Provide the [x, y] coordinate of the cell's center where the given text is located.  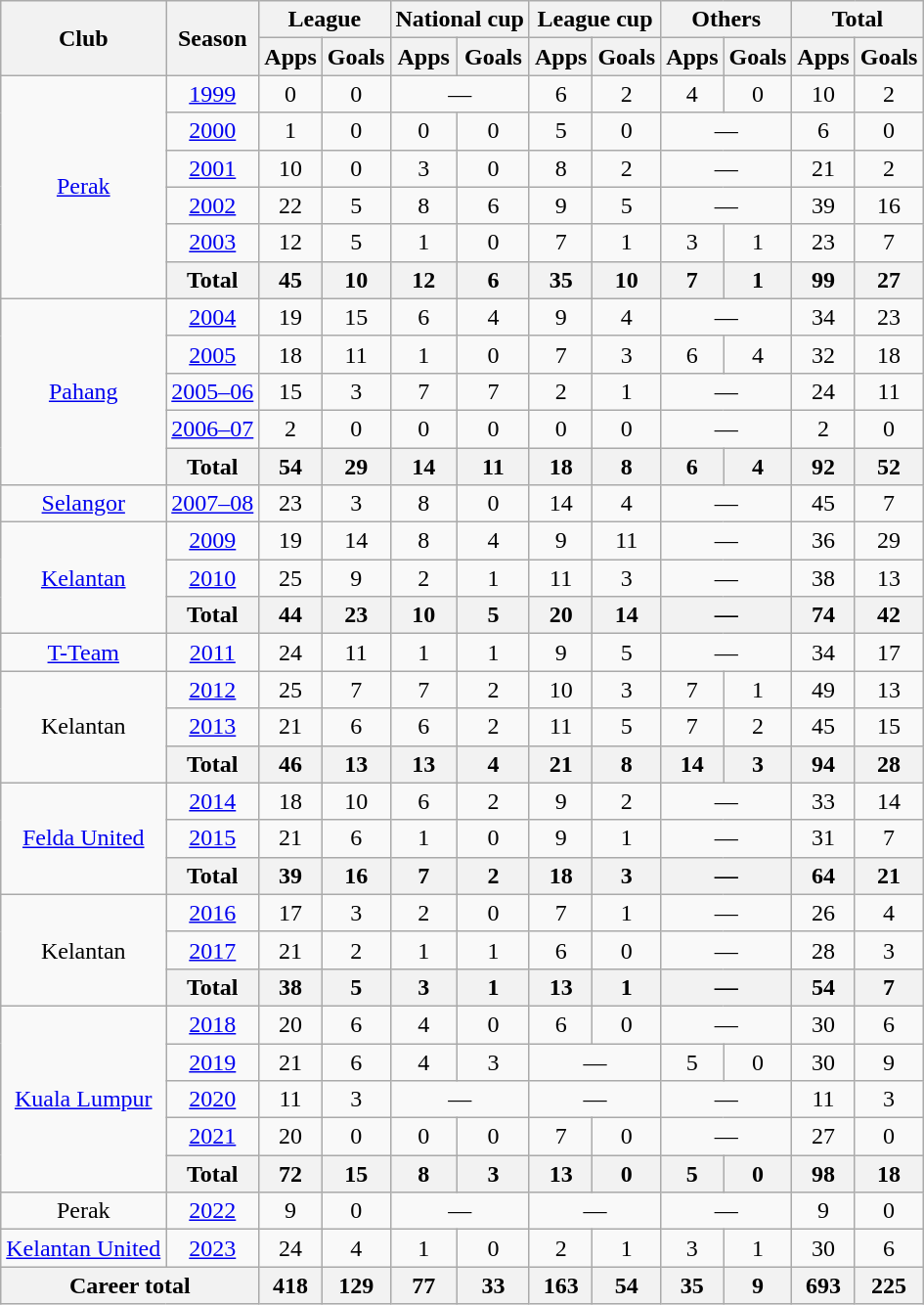
44 [290, 615]
99 [823, 280]
2013 [213, 727]
129 [356, 1285]
2002 [213, 205]
2017 [213, 950]
Season [213, 38]
2006–07 [213, 428]
2019 [213, 1061]
2011 [213, 652]
2022 [213, 1211]
Career total [130, 1285]
Selangor [84, 504]
Felda United [84, 838]
2007–08 [213, 504]
46 [290, 764]
72 [290, 1174]
2020 [213, 1100]
2009 [213, 541]
26 [823, 913]
2014 [213, 801]
2005–06 [213, 391]
National cup [460, 20]
64 [823, 876]
36 [823, 541]
693 [823, 1285]
League [325, 20]
2010 [213, 578]
22 [290, 205]
Kuala Lumpur [84, 1099]
74 [823, 615]
31 [823, 838]
T-Team [84, 652]
League cup [594, 20]
1999 [213, 94]
Club [84, 38]
Others [726, 20]
2003 [213, 243]
2004 [213, 317]
77 [423, 1285]
98 [823, 1174]
225 [889, 1285]
163 [560, 1285]
92 [823, 467]
32 [823, 354]
2005 [213, 354]
2021 [213, 1137]
2023 [213, 1248]
42 [889, 615]
2018 [213, 1024]
Kelantan United [84, 1248]
52 [889, 467]
94 [823, 764]
Pahang [84, 391]
418 [290, 1285]
2000 [213, 131]
2016 [213, 913]
2015 [213, 838]
2012 [213, 690]
49 [823, 690]
2001 [213, 168]
